Search for the cell housing the specified text and yield its [X, Y] center coordinate. 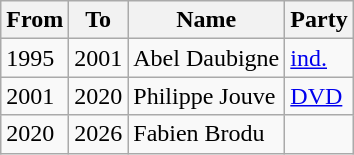
From [35, 20]
Name [206, 20]
To [98, 20]
Abel Daubigne [206, 58]
DVD [319, 96]
2026 [98, 134]
ind. [319, 58]
Philippe Jouve [206, 96]
1995 [35, 58]
Fabien Brodu [206, 134]
Party [319, 20]
